Find where the given text appears and provide that cell's center as [X, Y] coordinate. 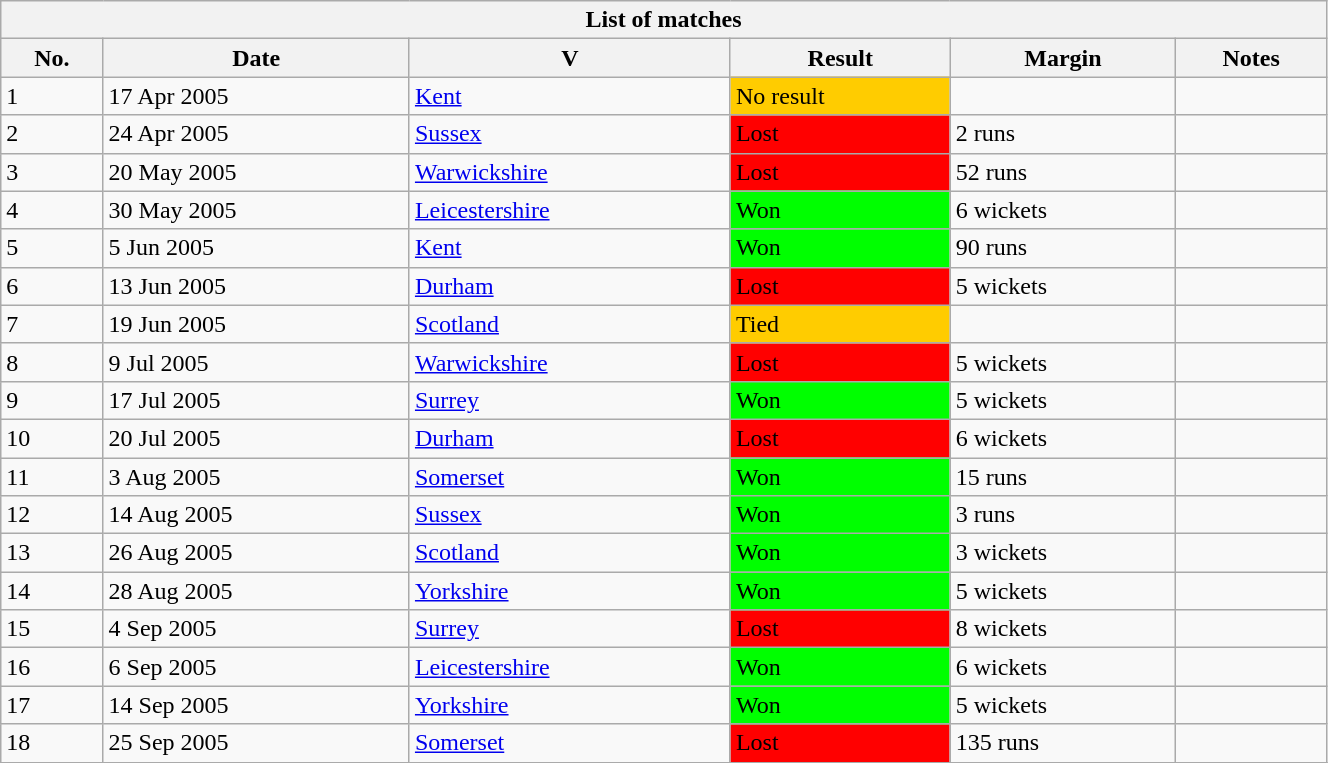
2 [52, 134]
18 [52, 743]
7 [52, 324]
10 [52, 438]
5 Jun 2005 [256, 248]
List of matches [664, 20]
13 [52, 553]
4 Sep 2005 [256, 629]
8 [52, 362]
V [570, 58]
14 Aug 2005 [256, 515]
28 Aug 2005 [256, 591]
26 Aug 2005 [256, 553]
25 Sep 2005 [256, 743]
24 Apr 2005 [256, 134]
12 [52, 515]
3 [52, 172]
3 runs [1063, 515]
Date [256, 58]
4 [52, 210]
3 Aug 2005 [256, 477]
30 May 2005 [256, 210]
14 [52, 591]
8 wickets [1063, 629]
Notes [1252, 58]
20 May 2005 [256, 172]
No. [52, 58]
17 Apr 2005 [256, 96]
6 Sep 2005 [256, 667]
No result [840, 96]
13 Jun 2005 [256, 286]
5 [52, 248]
135 runs [1063, 743]
Tied [840, 324]
17 [52, 705]
11 [52, 477]
52 runs [1063, 172]
1 [52, 96]
Margin [1063, 58]
9 Jul 2005 [256, 362]
90 runs [1063, 248]
16 [52, 667]
3 wickets [1063, 553]
15 [52, 629]
20 Jul 2005 [256, 438]
9 [52, 400]
15 runs [1063, 477]
14 Sep 2005 [256, 705]
17 Jul 2005 [256, 400]
Result [840, 58]
19 Jun 2005 [256, 324]
2 runs [1063, 134]
6 [52, 286]
